For the text-containing cell, return its midpoint in [x, y] coordinate format. 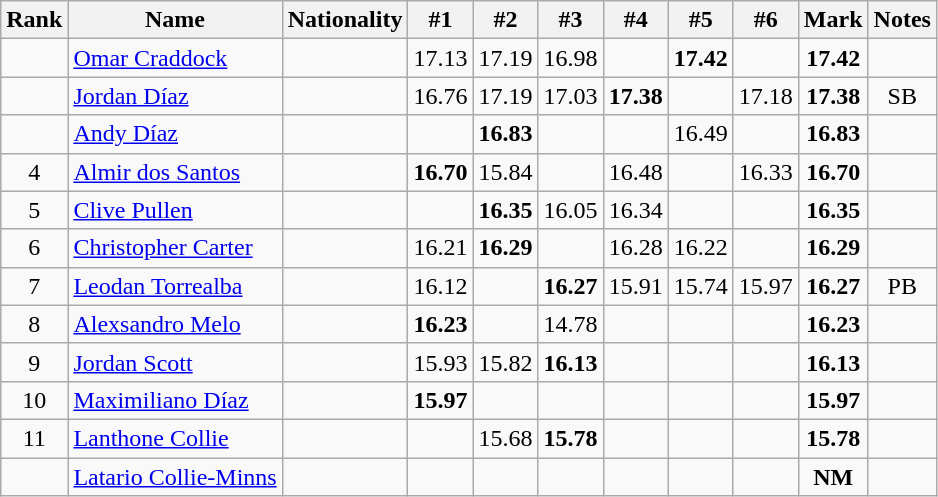
16.49 [700, 134]
17.18 [766, 96]
15.91 [636, 286]
#4 [636, 20]
Nationality [345, 20]
Omar Craddock [175, 58]
Name [175, 20]
15.74 [700, 286]
Andy Díaz [175, 134]
PB [902, 286]
Almir dos Santos [175, 172]
17.13 [440, 58]
Jordan Díaz [175, 96]
17.03 [570, 96]
NM [833, 477]
#2 [506, 20]
Mark [833, 20]
9 [34, 362]
Notes [902, 20]
10 [34, 400]
Christopher Carter [175, 248]
6 [34, 248]
16.22 [700, 248]
16.34 [636, 210]
16.05 [570, 210]
Rank [34, 20]
11 [34, 438]
16.48 [636, 172]
Lanthone Collie [175, 438]
5 [34, 210]
16.28 [636, 248]
Clive Pullen [175, 210]
Maximiliano Díaz [175, 400]
Leodan Torrealba [175, 286]
#3 [570, 20]
4 [34, 172]
15.93 [440, 362]
#6 [766, 20]
#5 [700, 20]
Alexsandro Melo [175, 324]
#1 [440, 20]
16.21 [440, 248]
Jordan Scott [175, 362]
Latario Collie-Minns [175, 477]
15.84 [506, 172]
8 [34, 324]
16.12 [440, 286]
16.76 [440, 96]
7 [34, 286]
SB [902, 96]
16.33 [766, 172]
16.98 [570, 58]
15.82 [506, 362]
14.78 [570, 324]
15.68 [506, 438]
